For the text-containing cell, return its midpoint in [x, y] coordinate format. 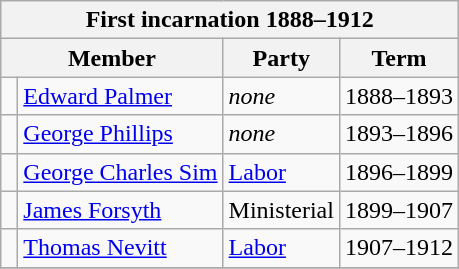
1888–1893 [398, 96]
James Forsyth [120, 210]
1907–1912 [398, 248]
1893–1896 [398, 134]
Edward Palmer [120, 96]
First incarnation 1888–1912 [230, 20]
Ministerial [281, 210]
1896–1899 [398, 172]
Thomas Nevitt [120, 248]
Member [112, 58]
George Phillips [120, 134]
1899–1907 [398, 210]
Term [398, 58]
Party [281, 58]
George Charles Sim [120, 172]
